Scan for the cell matching the given text and deliver its (X, Y) coordinate at center. 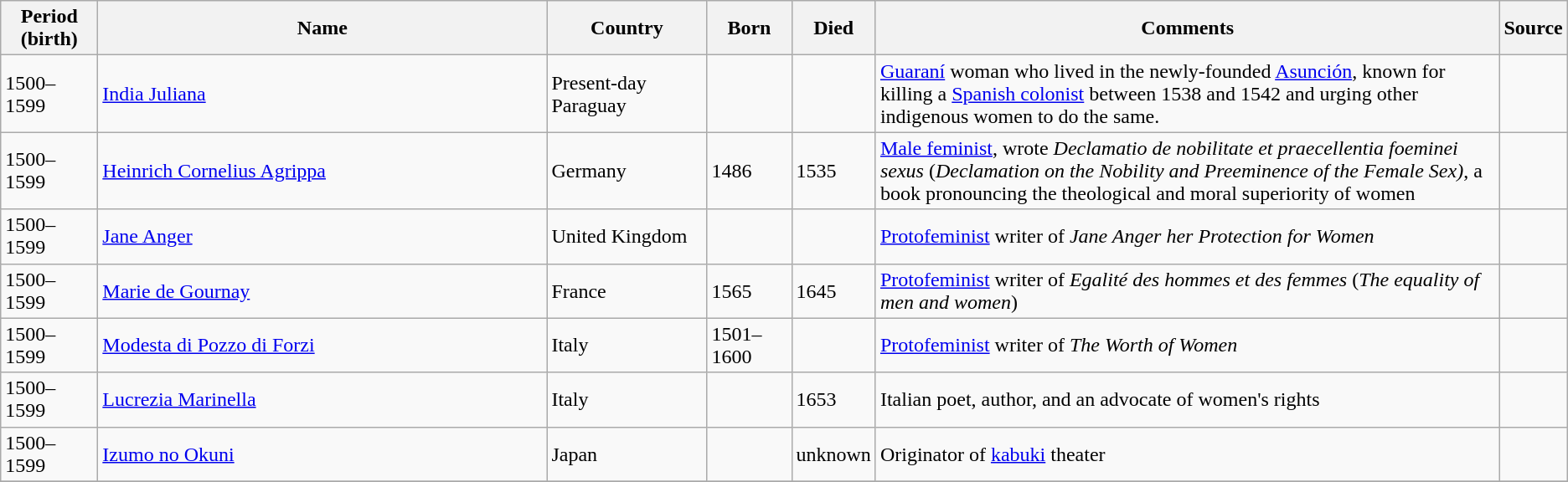
Name (322, 28)
Originator of kabuki theater (1188, 454)
unknown (833, 454)
Jane Anger (322, 236)
Heinrich Cornelius Agrippa (322, 171)
Comments (1188, 28)
Lucrezia Marinella (322, 400)
1645 (833, 291)
1501–1600 (749, 345)
Country (627, 28)
Born (749, 28)
1653 (833, 400)
Modesta di Pozzo di Forzi (322, 345)
Germany (627, 171)
Source (1533, 28)
Japan (627, 454)
Italian poet, author, and an advocate of women's rights (1188, 400)
1565 (749, 291)
Period (birth) (49, 28)
Died (833, 28)
United Kingdom (627, 236)
1535 (833, 171)
Marie de Gournay (322, 291)
India Juliana (322, 94)
Present-day Paraguay (627, 94)
Protofeminist writer of The Worth of Women (1188, 345)
1486 (749, 171)
Protofeminist writer of Egalité des hommes et des femmes (The equality of men and women) (1188, 291)
France (627, 291)
Protofeminist writer of Jane Anger her Protection for Women (1188, 236)
Izumo no Okuni (322, 454)
